Find where the given text appears and provide that cell's center as [X, Y] coordinate. 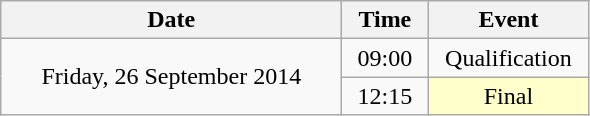
Date [172, 20]
Event [508, 20]
Final [508, 96]
09:00 [385, 58]
Friday, 26 September 2014 [172, 77]
12:15 [385, 96]
Qualification [508, 58]
Time [385, 20]
